Provide the [X, Y] coordinate of the cell's center where the given text is located.  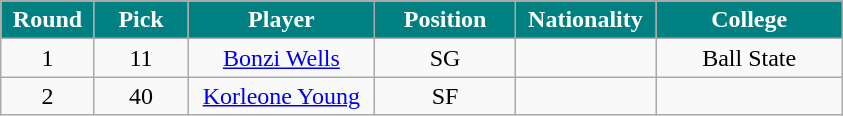
SG [445, 58]
Round [48, 20]
Korleone Young [282, 96]
Bonzi Wells [282, 58]
2 [48, 96]
Pick [141, 20]
College [750, 20]
Ball State [750, 58]
Position [445, 20]
40 [141, 96]
Nationality [585, 20]
SF [445, 96]
Player [282, 20]
11 [141, 58]
1 [48, 58]
